Identify which cell holds the provided text, then report its (x, y) central coordinate. 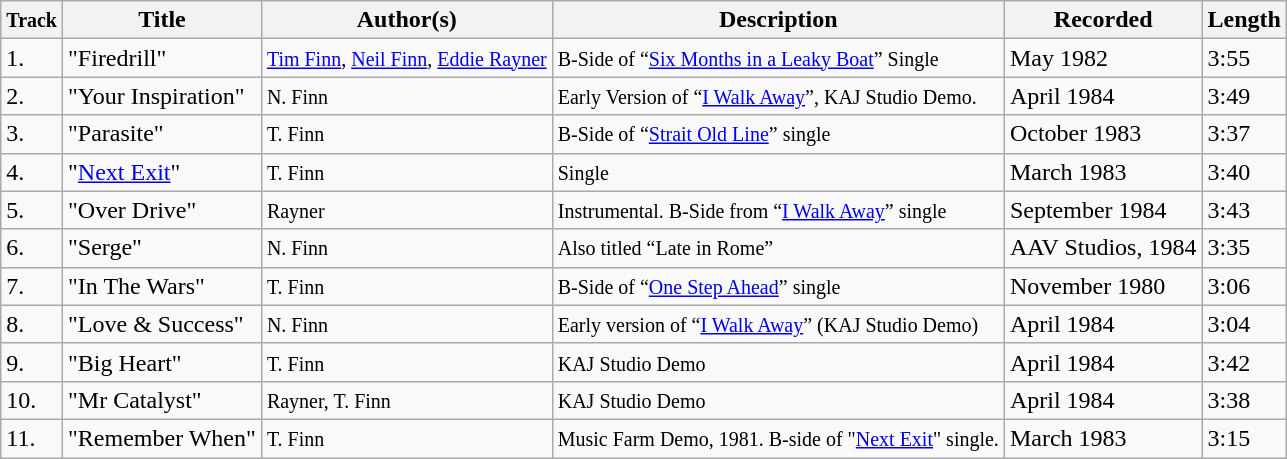
B-Side of “One Step Ahead” single (778, 286)
Rayner, T. Finn (406, 400)
11. (32, 438)
8. (32, 324)
Single (778, 172)
3:35 (1244, 248)
3. (32, 134)
"Serge" (162, 248)
4. (32, 172)
3:15 (1244, 438)
Length (1244, 20)
B-Side of “Six Months in a Leaky Boat” Single (778, 58)
3:40 (1244, 172)
Early version of “I Walk Away” (KAJ Studio Demo) (778, 324)
AAV Studios, 1984 (1103, 248)
1. (32, 58)
"Next Exit" (162, 172)
Description (778, 20)
7. (32, 286)
Also titled “Late in Rome” (778, 248)
3:37 (1244, 134)
3:55 (1244, 58)
9. (32, 362)
"Your Inspiration" (162, 96)
2. (32, 96)
3:04 (1244, 324)
Author(s) (406, 20)
May 1982 (1103, 58)
10. (32, 400)
Early Version of “I Walk Away”, KAJ Studio Demo. (778, 96)
Recorded (1103, 20)
"Mr Catalyst" (162, 400)
3:42 (1244, 362)
Music Farm Demo, 1981. B-side of "Next Exit" single. (778, 438)
B-Side of “Strait Old Line” single (778, 134)
"Parasite" (162, 134)
Title (162, 20)
3:38 (1244, 400)
"Remember When" (162, 438)
3:49 (1244, 96)
Rayner (406, 210)
3:06 (1244, 286)
"Over Drive" (162, 210)
Tim Finn, Neil Finn, Eddie Rayner (406, 58)
October 1983 (1103, 134)
5. (32, 210)
"Love & Success" (162, 324)
"Firedrill" (162, 58)
November 1980 (1103, 286)
"In The Wars" (162, 286)
6. (32, 248)
Instrumental. B-Side from “I Walk Away” single (778, 210)
September 1984 (1103, 210)
3:43 (1244, 210)
Track (32, 20)
"Big Heart" (162, 362)
